Scan for the cell matching the given text and deliver its (X, Y) coordinate at center. 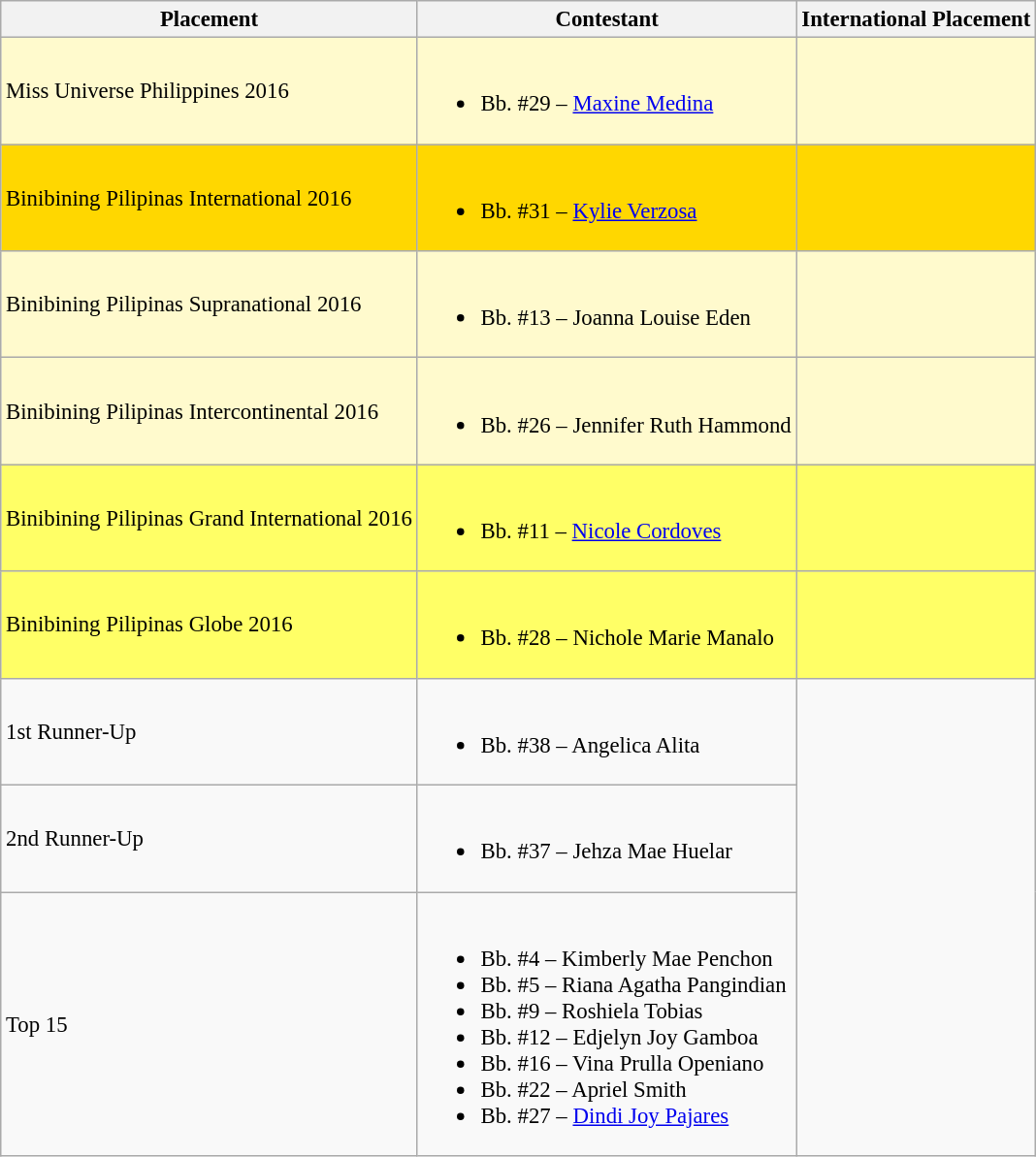
Bb. #38 – Angelica Alita (607, 731)
Top 15 (210, 1024)
Bb. #28 – Nichole Marie Manalo (607, 625)
International Placement (916, 19)
Binibining Pilipinas Intercontinental 2016 (210, 411)
Bb. #31 – Kylie Verzosa (607, 198)
Bb. #26 – Jennifer Ruth Hammond (607, 411)
Bb. #29 – Maxine Medina (607, 91)
Bb. #13 – Joanna Louise Eden (607, 305)
Miss Universe Philippines 2016 (210, 91)
Binibining Pilipinas International 2016 (210, 198)
Binibining Pilipinas Supranational 2016 (210, 305)
Placement (210, 19)
1st Runner-Up (210, 731)
Bb. #11 – Nicole Cordoves (607, 518)
Contestant (607, 19)
Binibining Pilipinas Grand International 2016 (210, 518)
Bb. #37 – Jehza Mae Huelar (607, 839)
Binibining Pilipinas Globe 2016 (210, 625)
2nd Runner-Up (210, 839)
